Return (X, Y) of the center of cell containing provided text 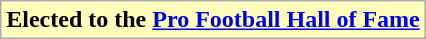
Elected to the Pro Football Hall of Fame (214, 20)
